Search for the cell housing the specified text and yield its [x, y] center coordinate. 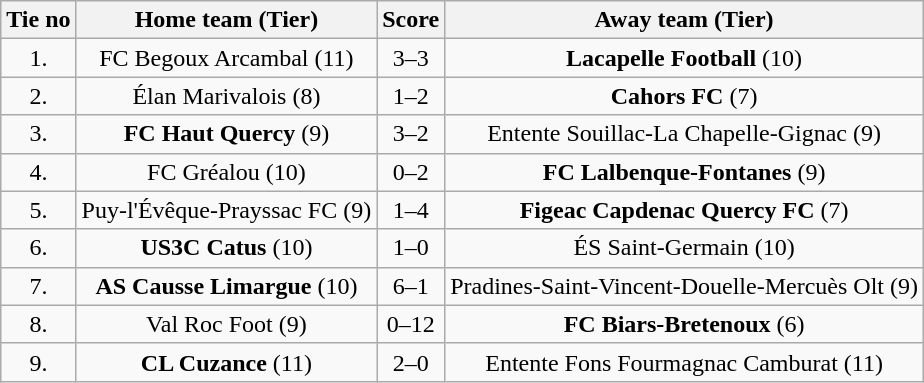
FC Biars-Bretenoux (6) [684, 324]
2. [38, 96]
FC Begoux Arcambal (11) [226, 58]
Figeac Capdenac Quercy FC (7) [684, 210]
Pradines-Saint-Vincent-Douelle-Mercuès Olt (9) [684, 286]
5. [38, 210]
1–4 [411, 210]
4. [38, 172]
9. [38, 362]
Cahors FC (7) [684, 96]
6. [38, 248]
Score [411, 20]
8. [38, 324]
FC Lalbenque-Fontanes (9) [684, 172]
3. [38, 134]
AS Causse Limargue (10) [226, 286]
3–3 [411, 58]
Lacapelle Football (10) [684, 58]
0–12 [411, 324]
Entente Souillac-La Chapelle-Gignac (9) [684, 134]
0–2 [411, 172]
1. [38, 58]
Val Roc Foot (9) [226, 324]
1–0 [411, 248]
Entente Fons Fourmagnac Camburat (11) [684, 362]
Élan Marivalois (8) [226, 96]
7. [38, 286]
CL Cuzance (11) [226, 362]
6–1 [411, 286]
ÉS Saint-Germain (10) [684, 248]
US3C Catus (10) [226, 248]
Home team (Tier) [226, 20]
Tie no [38, 20]
Away team (Tier) [684, 20]
FC Gréalou (10) [226, 172]
3–2 [411, 134]
1–2 [411, 96]
Puy-l'Évêque-Prayssac FC (9) [226, 210]
2–0 [411, 362]
FC Haut Quercy (9) [226, 134]
